Output the (X, Y) coordinate of the center of the cell containing the given text.  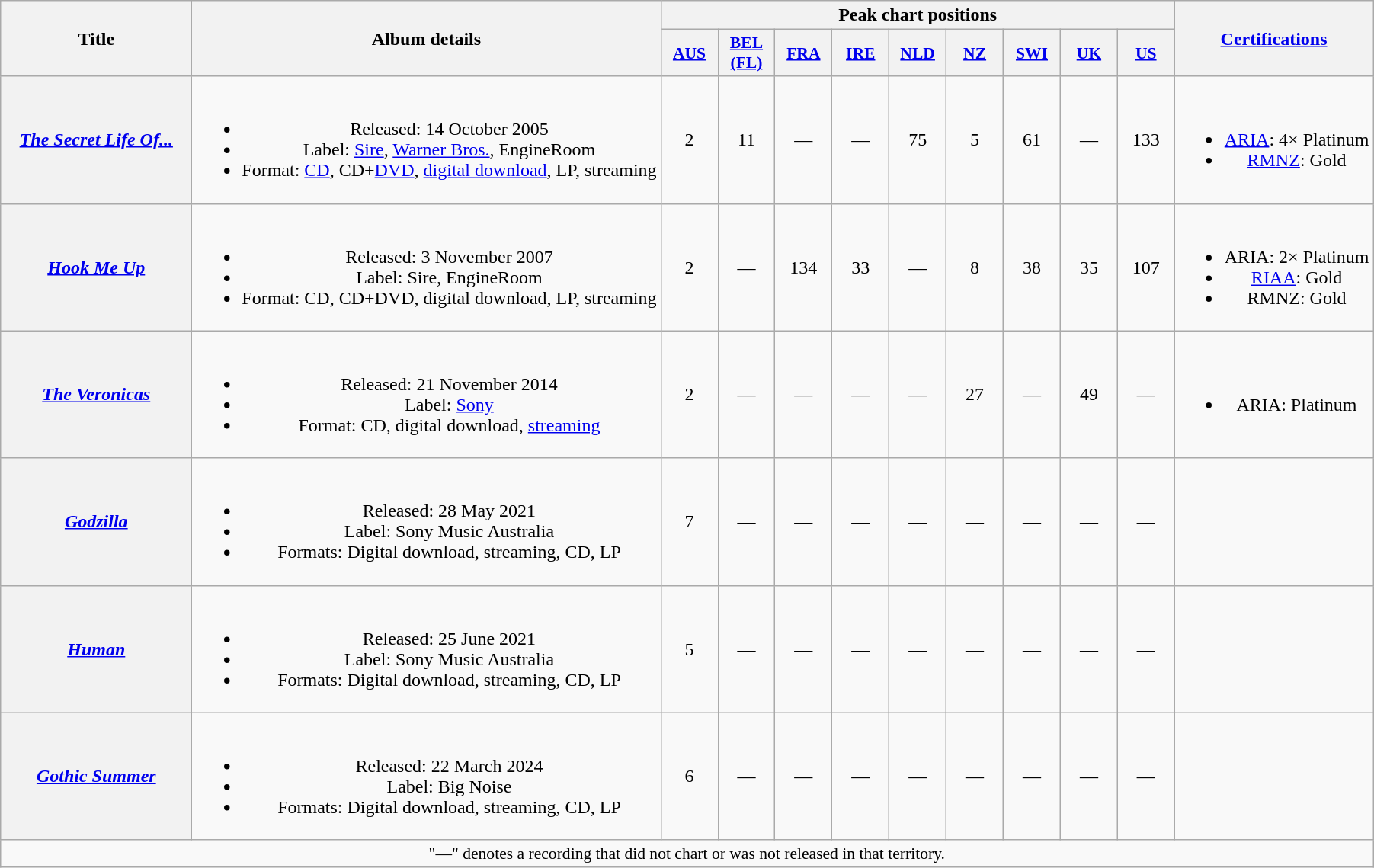
7 (689, 521)
Hook Me Up (96, 267)
27 (975, 395)
61 (1032, 140)
Released: 3 November 2007 Label: Sire, EngineRoomFormat: CD, CD+DVD, digital download, LP, streaming (427, 267)
BEL(FL) (747, 53)
107 (1146, 267)
NLD (918, 53)
8 (975, 267)
IRE (861, 53)
The Veronicas (96, 395)
The Secret Life Of... (96, 140)
33 (861, 267)
35 (1088, 267)
133 (1146, 140)
11 (747, 140)
6 (689, 776)
FRA (803, 53)
SWI (1032, 53)
ARIA: 4× PlatinumRMNZ: Gold (1274, 140)
75 (918, 140)
Human (96, 649)
AUS (689, 53)
Album details (427, 38)
ARIA: 2× PlatinumRIAA: GoldRMNZ: Gold (1274, 267)
49 (1088, 395)
Released: 22 March 2024Label: Big NoiseFormats: Digital download, streaming, CD, LP (427, 776)
Godzilla (96, 521)
NZ (975, 53)
Gothic Summer (96, 776)
Released: 25 June 2021Label: Sony Music AustraliaFormats: Digital download, streaming, CD, LP (427, 649)
"—" denotes a recording that did not chart or was not released in that territory. (687, 854)
Released: 28 May 2021Label: Sony Music AustraliaFormats: Digital download, streaming, CD, LP (427, 521)
38 (1032, 267)
Peak chart positions (918, 15)
Released: 14 October 2005 Label: Sire, Warner Bros., EngineRoomFormat: CD, CD+DVD, digital download, LP, streaming (427, 140)
134 (803, 267)
ARIA: Platinum (1274, 395)
Released: 21 November 2014 Label: SonyFormat: CD, digital download, streaming (427, 395)
UK (1088, 53)
Certifications (1274, 38)
US (1146, 53)
Title (96, 38)
